Return the [x, y] coordinate for the center point of the cell that contains the specified text.  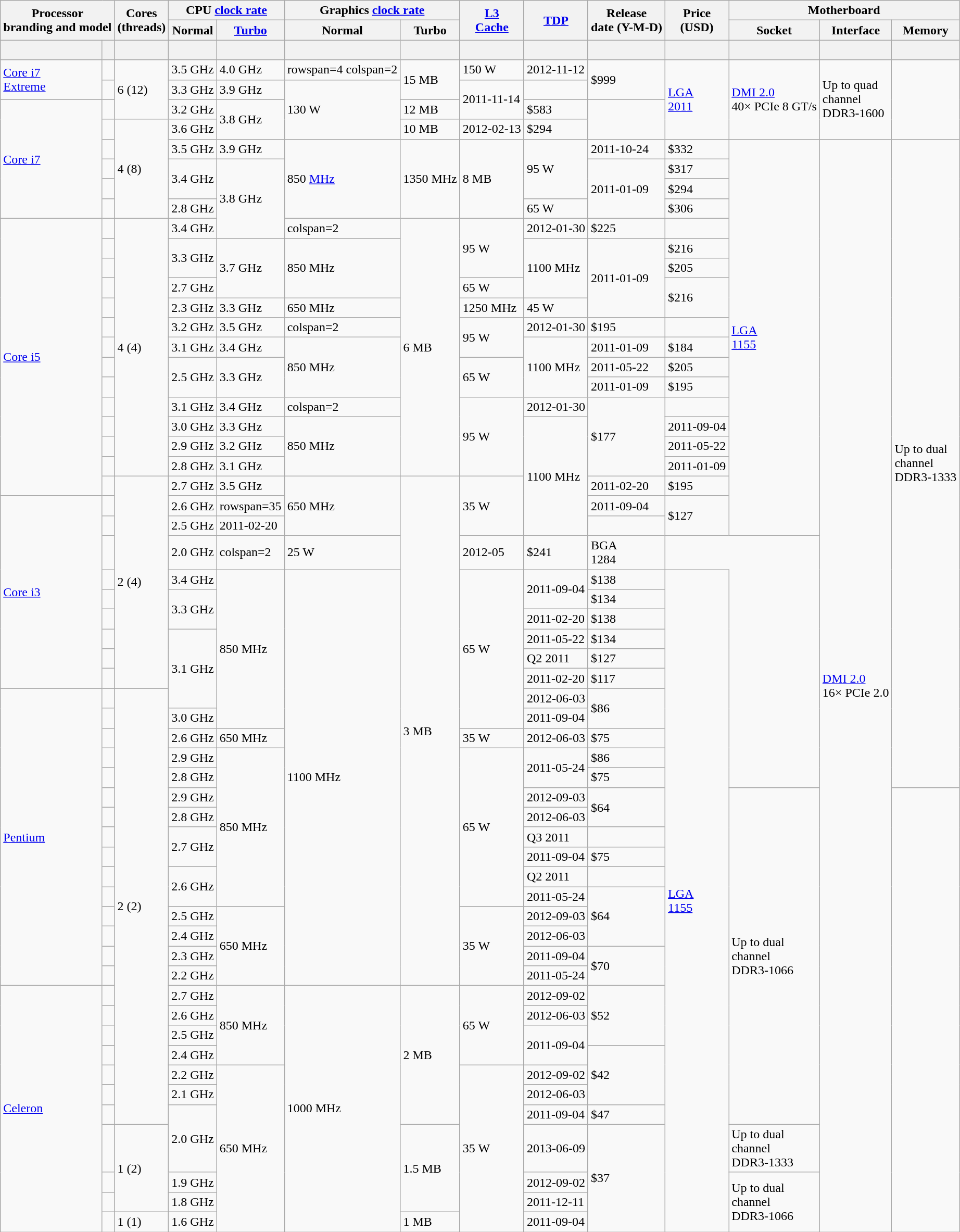
2.1 GHz [193, 1095]
Interface [856, 30]
$52 [626, 1015]
$177 [626, 436]
1 (1) [142, 1222]
Releasedate (Y-M-D) [626, 20]
2012-05 [491, 552]
$70 [626, 966]
2 (4) [142, 582]
$42 [626, 1075]
DMI 2.040× PCIe 8 GT/s [775, 99]
4 (8) [142, 169]
1350 MHz [430, 179]
Core i7 [52, 159]
Processorbranding and model [57, 20]
Price(USD) [697, 20]
2012-11-12 [556, 70]
Up to quadchannelDDR3-1600 [856, 99]
2012-02-13 [491, 129]
1 (2) [142, 1168]
$241 [556, 552]
2013-06-09 [556, 1148]
4 (4) [142, 347]
4.0 GHz [250, 70]
Celeron [52, 1109]
Core i7Extreme [52, 80]
1.5 MB [430, 1168]
3.6 GHz [193, 129]
$317 [697, 169]
CPU clock rate [226, 10]
2011-11-14 [491, 99]
Core i5 [52, 357]
L3Cache [491, 20]
45 W [556, 308]
1250 MHz [491, 308]
1.6 GHz [193, 1222]
$37 [626, 1178]
$306 [697, 208]
15 MB [430, 80]
$999 [626, 80]
$583 [556, 109]
Motherboard [844, 10]
Socket [775, 30]
$225 [626, 228]
1.8 GHz [193, 1202]
$117 [626, 678]
2 (2) [142, 906]
Memory [926, 30]
1.9 GHz [193, 1182]
25 W [343, 552]
Cores(threads) [142, 20]
1000 MHz [343, 1109]
$47 [626, 1114]
rowspan=35 [250, 506]
Q3 2011 [556, 837]
TDP [556, 20]
12 MB [430, 109]
2011-12-11 [556, 1202]
BGA1284 [626, 552]
1 MB [430, 1222]
$184 [697, 347]
Core i3 [52, 592]
2 MB [430, 1055]
2011-10-24 [626, 149]
130 W [343, 109]
8 MB [491, 179]
3.7 GHz [250, 268]
10 MB [430, 129]
Pentium [52, 837]
3 MB [430, 731]
Graphics clock rate [372, 10]
$332 [697, 149]
6 (12) [142, 90]
rowspan=4 colspan=2 [343, 70]
6 MB [430, 347]
150 W [491, 70]
LGA2011 [697, 99]
DMI 2.016× PCIe 2.0 [856, 685]
